Identify which cell holds the provided text, then report its (X, Y) central coordinate. 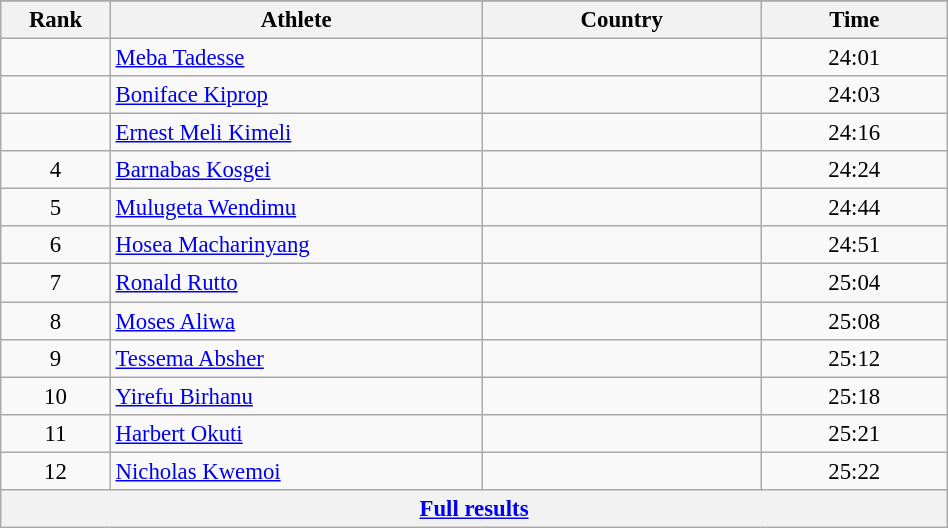
7 (56, 283)
Rank (56, 20)
24:01 (854, 58)
9 (56, 358)
Hosea Macharinyang (296, 245)
25:21 (854, 433)
25:12 (854, 358)
Mulugeta Wendimu (296, 208)
Tessema Absher (296, 358)
Country (622, 20)
Boniface Kiprop (296, 95)
Yirefu Birhanu (296, 396)
24:44 (854, 208)
Meba Tadesse (296, 58)
Full results (474, 509)
5 (56, 208)
4 (56, 170)
24:03 (854, 95)
25:08 (854, 321)
Barnabas Kosgei (296, 170)
Nicholas Kwemoi (296, 471)
11 (56, 433)
24:24 (854, 170)
Ronald Rutto (296, 283)
8 (56, 321)
10 (56, 396)
24:51 (854, 245)
Ernest Meli Kimeli (296, 133)
6 (56, 245)
25:04 (854, 283)
Harbert Okuti (296, 433)
25:22 (854, 471)
Moses Aliwa (296, 321)
12 (56, 471)
Time (854, 20)
24:16 (854, 133)
25:18 (854, 396)
Athlete (296, 20)
